Return [X, Y] of the center of cell containing provided text 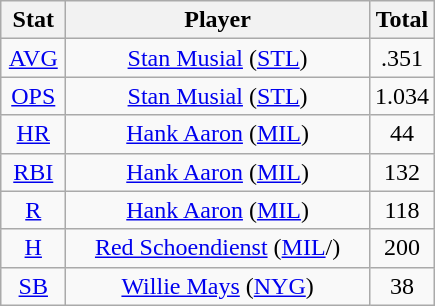
OPS [34, 96]
1.034 [402, 96]
132 [402, 172]
200 [402, 248]
SB [34, 286]
H [34, 248]
HR [34, 134]
Player [218, 20]
R [34, 210]
.351 [402, 58]
38 [402, 286]
Stat [34, 20]
Red Schoendienst (MIL/) [218, 248]
Total [402, 20]
44 [402, 134]
AVG [34, 58]
RBI [34, 172]
Willie Mays (NYG) [218, 286]
118 [402, 210]
